For the text-containing cell, return its midpoint in [x, y] coordinate format. 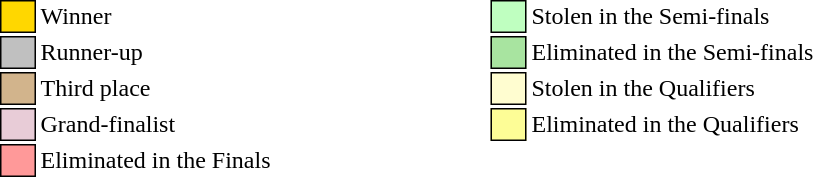
Runner-up [156, 52]
Eliminated in the Finals [156, 160]
Winner [156, 16]
Grand-finalist [156, 124]
Third place [156, 88]
